Return the (X, Y) coordinate for the center point of the cell that contains the specified text.  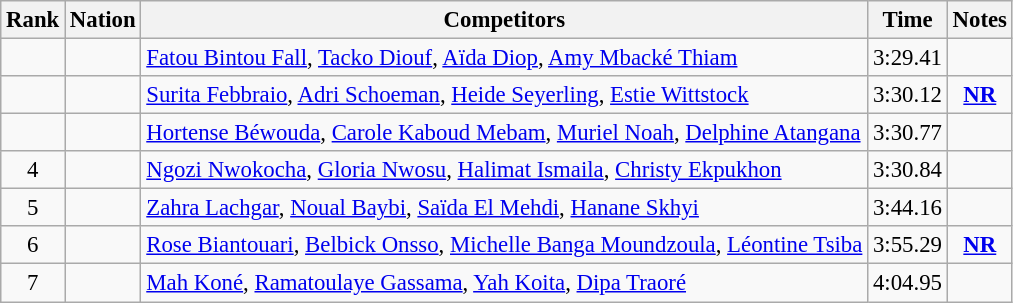
5 (33, 208)
4 (33, 170)
Rank (33, 20)
3:30.84 (908, 170)
3:29.41 (908, 58)
Fatou Bintou Fall, Tacko Diouf, Aïda Diop, Amy Mbacké Thiam (504, 58)
3:44.16 (908, 208)
Ngozi Nwokocha, Gloria Nwosu, Halimat Ismaila, Christy Ekpukhon (504, 170)
7 (33, 283)
4:04.95 (908, 283)
6 (33, 245)
Rose Biantouari, Belbick Onsso, Michelle Banga Moundzoula, Léontine Tsiba (504, 245)
3:30.77 (908, 133)
Zahra Lachgar, Noual Baybi, Saïda El Mehdi, Hanane Skhyi (504, 208)
Nation (103, 20)
3:55.29 (908, 245)
Competitors (504, 20)
Surita Febbraio, Adri Schoeman, Heide Seyerling, Estie Wittstock (504, 95)
Mah Koné, Ramatoulaye Gassama, Yah Koita, Dipa Traoré (504, 283)
Time (908, 20)
Hortense Béwouda, Carole Kaboud Mebam, Muriel Noah, Delphine Atangana (504, 133)
3:30.12 (908, 95)
Notes (980, 20)
